Detect which cell encompasses the target text, then output its (X, Y) center coordinate. 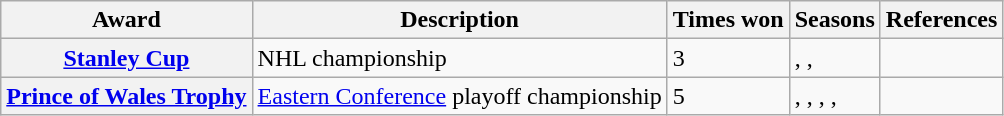
Stanley Cup (126, 58)
Seasons (834, 20)
NHL championship (460, 58)
5 (728, 96)
Description (460, 20)
References (942, 20)
, , (834, 58)
3 (728, 58)
Prince of Wales Trophy (126, 96)
, , , , (834, 96)
Award (126, 20)
Eastern Conference playoff championship (460, 96)
Times won (728, 20)
